Determine the [x, y] coordinate at the center of the cell enclosing the given text.  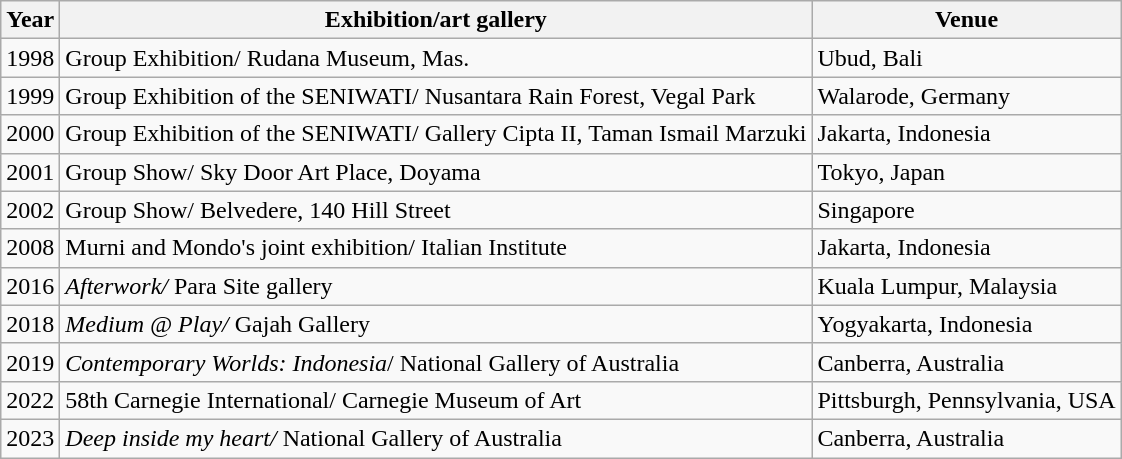
2018 [30, 324]
Tokyo, Japan [966, 172]
2022 [30, 400]
58th Carnegie International/ Carnegie Museum of Art [436, 400]
Murni and Mondo's joint exhibition/ Italian Institute [436, 248]
2008 [30, 248]
Walarode, Germany [966, 96]
Singapore [966, 210]
Group Show/ Belvedere, 140 Hill Street [436, 210]
Group Show/ Sky Door Art Place, Doyama [436, 172]
Yogyakarta, Indonesia [966, 324]
2019 [30, 362]
2002 [30, 210]
1998 [30, 58]
Year [30, 20]
Contemporary Worlds: Indonesia/ National Gallery of Australia [436, 362]
1999 [30, 96]
Ubud, Bali [966, 58]
2000 [30, 134]
2023 [30, 438]
Medium @ Play/ Gajah Gallery [436, 324]
Deep inside my heart/ National Gallery of Australia [436, 438]
Group Exhibition/ Rudana Museum, Mas. [436, 58]
2001 [30, 172]
Group Exhibition of the SENIWATI/ Nusantara Rain Forest, Vegal Park [436, 96]
Venue [966, 20]
2016 [30, 286]
Group Exhibition of the SENIWATI/ Gallery Cipta II, Taman Ismail Marzuki [436, 134]
Afterwork/ Para Site gallery [436, 286]
Pittsburgh, Pennsylvania, USA [966, 400]
Kuala Lumpur, Malaysia [966, 286]
Exhibition/art gallery [436, 20]
